Pinpoint the cell where the given text exists, returning its [x, y] midpoint coordinate. 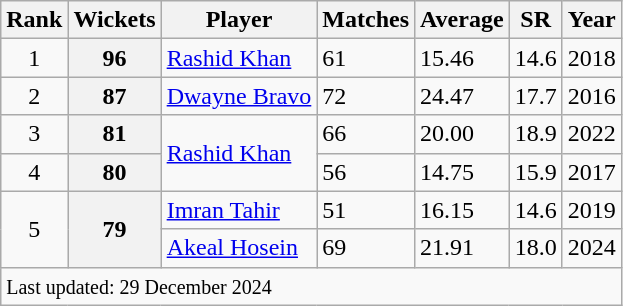
72 [366, 96]
Last updated: 29 December 2024 [311, 286]
18.0 [536, 248]
81 [114, 134]
17.7 [536, 96]
Average [462, 20]
Player [239, 20]
Rank [34, 20]
87 [114, 96]
21.91 [462, 248]
14.75 [462, 172]
56 [366, 172]
Akeal Hosein [239, 248]
24.47 [462, 96]
51 [366, 210]
15.9 [536, 172]
2024 [592, 248]
Imran Tahir [239, 210]
20.00 [462, 134]
61 [366, 58]
Dwayne Bravo [239, 96]
2017 [592, 172]
2 [34, 96]
96 [114, 58]
Matches [366, 20]
2018 [592, 58]
SR [536, 20]
69 [366, 248]
16.15 [462, 210]
2019 [592, 210]
2022 [592, 134]
66 [366, 134]
Wickets [114, 20]
5 [34, 229]
4 [34, 172]
80 [114, 172]
2016 [592, 96]
3 [34, 134]
79 [114, 229]
18.9 [536, 134]
Year [592, 20]
1 [34, 58]
15.46 [462, 58]
